Scan for the cell matching the given text and deliver its [x, y] coordinate at center. 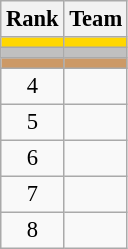
7 [32, 194]
Rank [32, 19]
6 [32, 158]
5 [32, 122]
Team [96, 19]
8 [32, 230]
4 [32, 86]
